Determine the [x, y] coordinate at the center of the cell enclosing the given text.  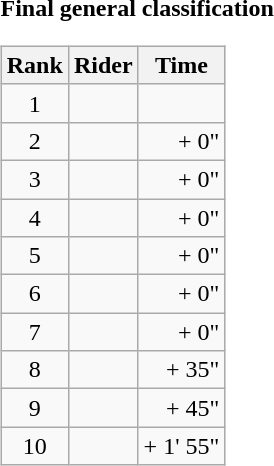
10 [34, 446]
+ 35" [182, 370]
5 [34, 256]
9 [34, 408]
+ 1' 55" [182, 446]
+ 45" [182, 408]
7 [34, 332]
2 [34, 141]
8 [34, 370]
6 [34, 294]
Rider [103, 65]
3 [34, 179]
Rank [34, 65]
1 [34, 103]
4 [34, 217]
Time [182, 65]
